Provide the (X, Y) coordinate of the cell's center where the given text is located.  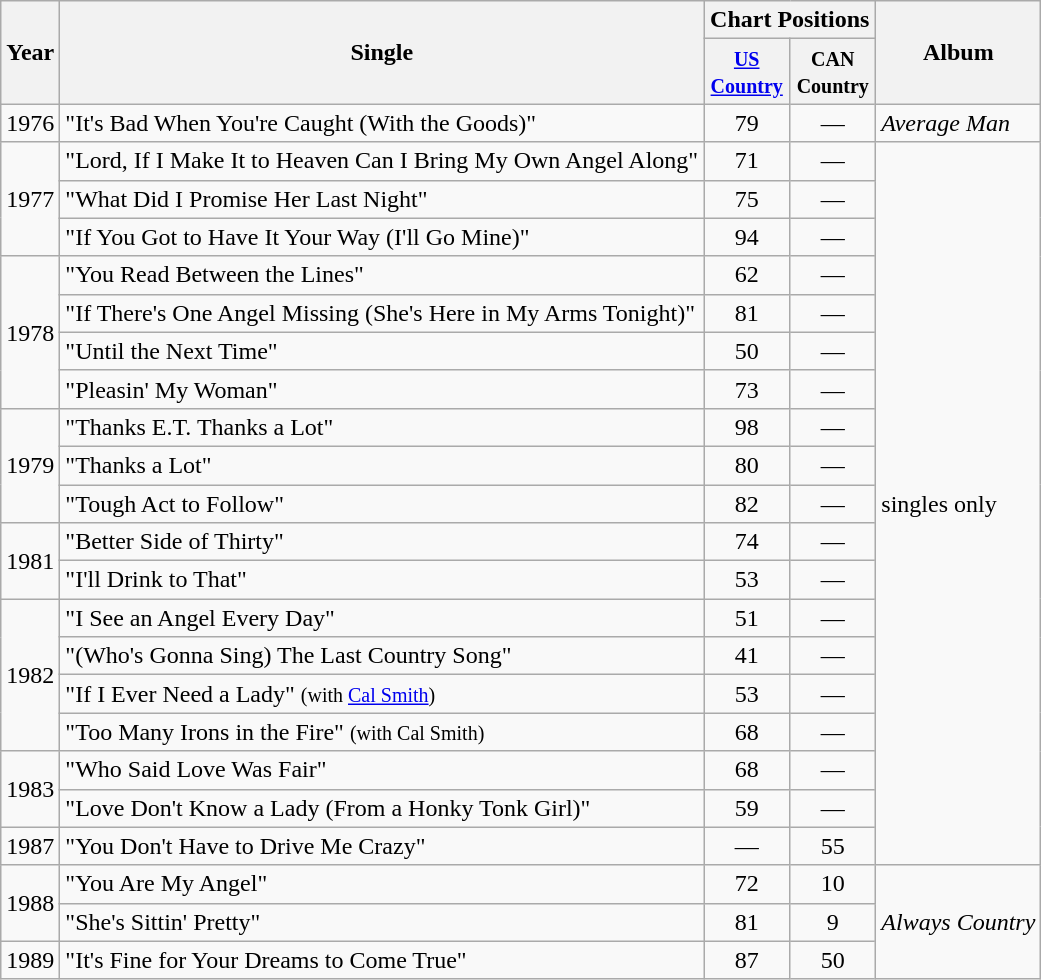
Always Country (958, 922)
"What Did I Promise Her Last Night" (382, 199)
"Lord, If I Make It to Heaven Can I Bring My Own Angel Along" (382, 161)
singles only (958, 504)
"(Who's Gonna Sing) The Last Country Song" (382, 656)
"I See an Angel Every Day" (382, 618)
Year (30, 52)
"Too Many Irons in the Fire" (with Cal Smith) (382, 732)
72 (747, 884)
"If You Got to Have It Your Way (I'll Go Mine)" (382, 237)
"She's Sittin' Pretty" (382, 922)
9 (833, 922)
"Who Said Love Was Fair" (382, 770)
10 (833, 884)
74 (747, 542)
"You Read Between the Lines" (382, 275)
"Thanks a Lot" (382, 465)
94 (747, 237)
"I'll Drink to That" (382, 580)
"If There's One Angel Missing (She's Here in My Arms Tonight)" (382, 313)
"Until the Next Time" (382, 351)
US Country (747, 72)
1988 (30, 903)
1979 (30, 465)
73 (747, 389)
1982 (30, 675)
Chart Positions (790, 20)
1989 (30, 960)
"Better Side of Thirty" (382, 542)
80 (747, 465)
1976 (30, 123)
55 (833, 846)
"If I Ever Need a Lady" (with Cal Smith) (382, 694)
"Pleasin' My Woman" (382, 389)
71 (747, 161)
62 (747, 275)
1983 (30, 789)
1987 (30, 846)
"It's Bad When You're Caught (With the Goods)" (382, 123)
1981 (30, 561)
51 (747, 618)
Album (958, 52)
1977 (30, 199)
"Thanks E.T. Thanks a Lot" (382, 427)
Single (382, 52)
"You Are My Angel" (382, 884)
1978 (30, 332)
"Tough Act to Follow" (382, 503)
82 (747, 503)
"Love Don't Know a Lady (From a Honky Tonk Girl)" (382, 808)
"You Don't Have to Drive Me Crazy" (382, 846)
98 (747, 427)
87 (747, 960)
75 (747, 199)
41 (747, 656)
59 (747, 808)
Average Man (958, 123)
79 (747, 123)
CAN Country (833, 72)
"It's Fine for Your Dreams to Come True" (382, 960)
